Pinpoint the cell where the given text exists, returning its [x, y] midpoint coordinate. 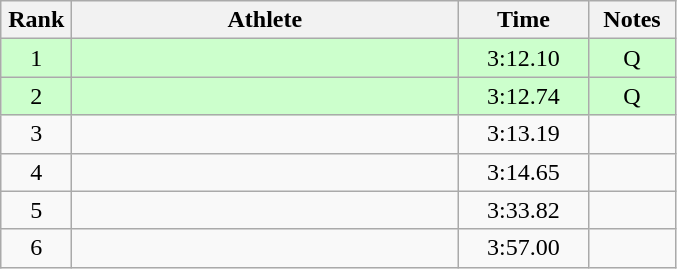
3:12.10 [524, 58]
2 [36, 96]
3:12.74 [524, 96]
Time [524, 20]
4 [36, 172]
1 [36, 58]
6 [36, 248]
Rank [36, 20]
3 [36, 134]
3:13.19 [524, 134]
3:33.82 [524, 210]
3:57.00 [524, 248]
5 [36, 210]
Athlete [265, 20]
Notes [632, 20]
3:14.65 [524, 172]
